Find where the given text appears and provide that cell's center as [X, Y] coordinate. 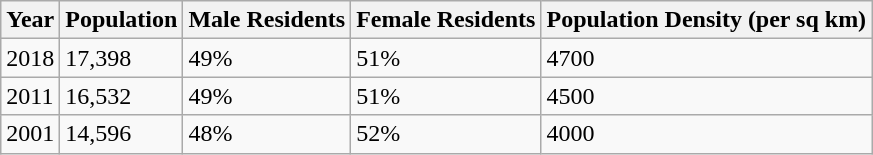
Population [122, 20]
52% [446, 134]
2001 [30, 134]
2018 [30, 58]
Male Residents [267, 20]
16,532 [122, 96]
Population Density (per sq km) [706, 20]
14,596 [122, 134]
4700 [706, 58]
4500 [706, 96]
17,398 [122, 58]
48% [267, 134]
4000 [706, 134]
Year [30, 20]
2011 [30, 96]
Female Residents [446, 20]
